For the text-containing cell, return its midpoint in [x, y] coordinate format. 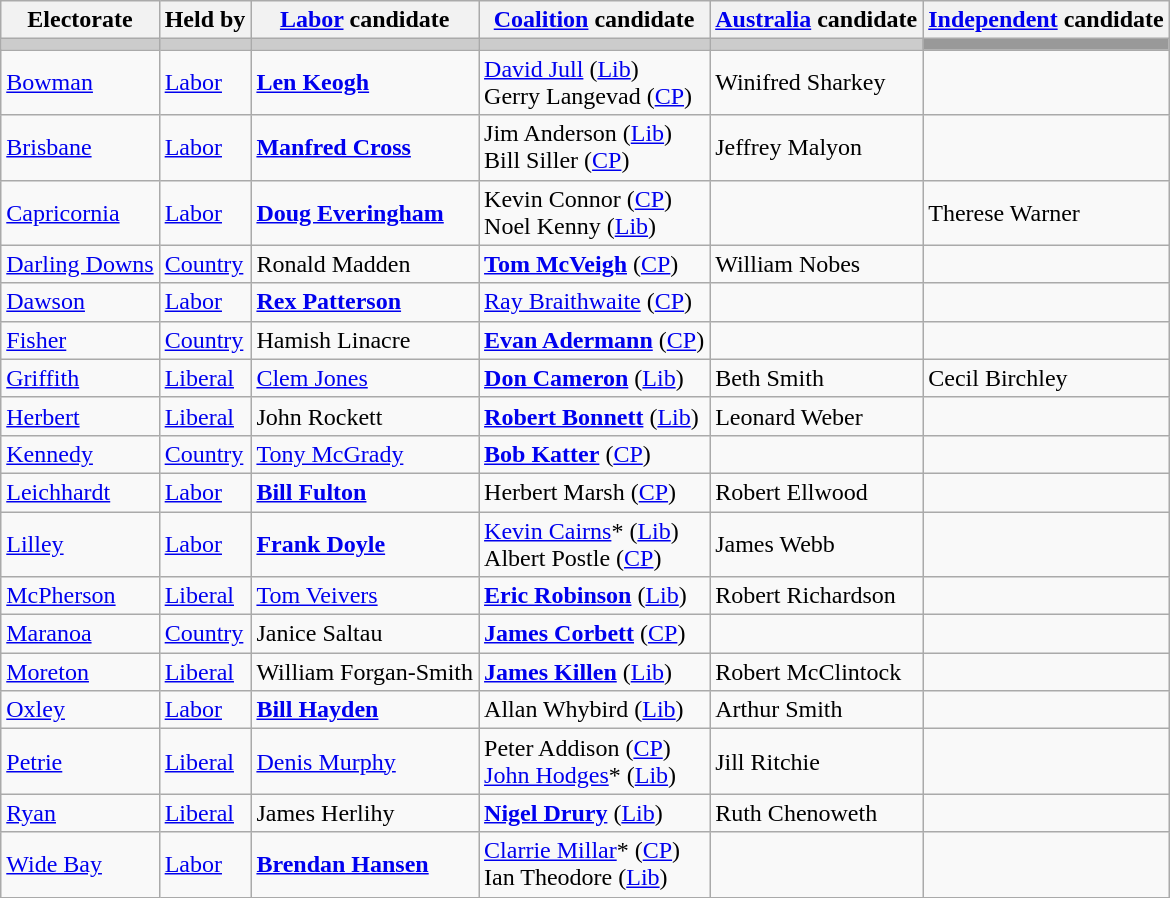
Lilley [80, 544]
Petrie [80, 762]
Maranoa [80, 634]
Cecil Birchley [1046, 378]
Dawson [80, 302]
Ray Braithwaite (CP) [594, 302]
Kevin Cairns* (Lib)Albert Postle (CP) [594, 544]
Independent candidate [1046, 20]
Brendan Hansen [365, 864]
McPherson [80, 596]
Fisher [80, 340]
Doug Everingham [365, 212]
John Rockett [365, 416]
James Webb [816, 544]
Bill Fulton [365, 492]
Frank Doyle [365, 544]
Therese Warner [1046, 212]
Oxley [80, 710]
Manfred Cross [365, 148]
Australia candidate [816, 20]
Clarrie Millar* (CP)Ian Theodore (Lib) [594, 864]
Coalition candidate [594, 20]
Herbert [80, 416]
Arthur Smith [816, 710]
Ronald Madden [365, 264]
Clem Jones [365, 378]
Janice Saltau [365, 634]
Hamish Linacre [365, 340]
Bob Katter (CP) [594, 454]
Jill Ritchie [816, 762]
Robert Richardson [816, 596]
Peter Addison (CP)John Hodges* (Lib) [594, 762]
Robert Bonnett (Lib) [594, 416]
Len Keogh [365, 82]
Kennedy [80, 454]
Denis Murphy [365, 762]
Allan Whybird (Lib) [594, 710]
Beth Smith [816, 378]
Wide Bay [80, 864]
Robert Ellwood [816, 492]
James Corbett (CP) [594, 634]
Tom McVeigh (CP) [594, 264]
Kevin Connor (CP)Noel Kenny (Lib) [594, 212]
Held by [205, 20]
Nigel Drury (Lib) [594, 813]
Capricornia [80, 212]
James Killen (Lib) [594, 672]
Evan Adermann (CP) [594, 340]
Don Cameron (Lib) [594, 378]
Leichhardt [80, 492]
Robert McClintock [816, 672]
Rex Patterson [365, 302]
Winifred Sharkey [816, 82]
Electorate [80, 20]
David Jull (Lib)Gerry Langevad (CP) [594, 82]
James Herlihy [365, 813]
Leonard Weber [816, 416]
Griffith [80, 378]
William Nobes [816, 264]
Eric Robinson (Lib) [594, 596]
Bill Hayden [365, 710]
Moreton [80, 672]
Jeffrey Malyon [816, 148]
Tom Veivers [365, 596]
Labor candidate [365, 20]
Tony McGrady [365, 454]
Brisbane [80, 148]
William Forgan-Smith [365, 672]
Ruth Chenoweth [816, 813]
Darling Downs [80, 264]
Bowman [80, 82]
Ryan [80, 813]
Herbert Marsh (CP) [594, 492]
Jim Anderson (Lib)Bill Siller (CP) [594, 148]
